Scan for the cell matching the given text and deliver its [x, y] coordinate at center. 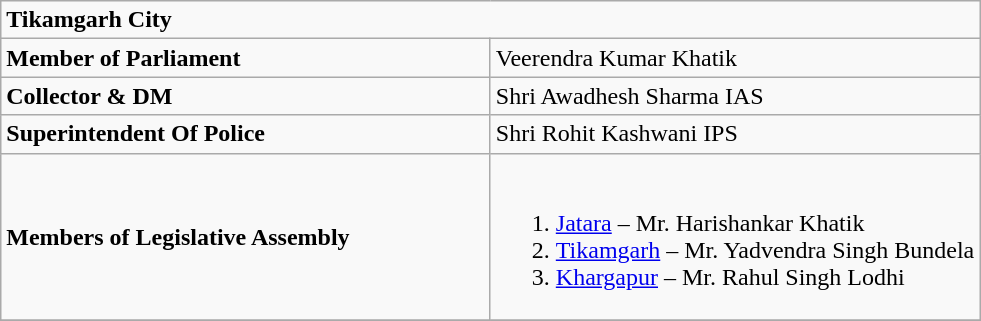
Collector & DM [246, 96]
Veerendra Kumar Khatik [735, 58]
Member of Parliament [246, 58]
Jatara – Mr. Harishankar KhatikTikamgarh – Mr. Yadvendra Singh BundelaKhargapur – Mr. Rahul Singh Lodhi [735, 236]
Tikamgarh City [490, 20]
Shri Awadhesh Sharma IAS [735, 96]
Superintendent Of Police [246, 134]
Shri Rohit Kashwani IPS [735, 134]
Members of Legislative Assembly [246, 236]
